Find where the given text appears and provide that cell's center as (X, Y) coordinate. 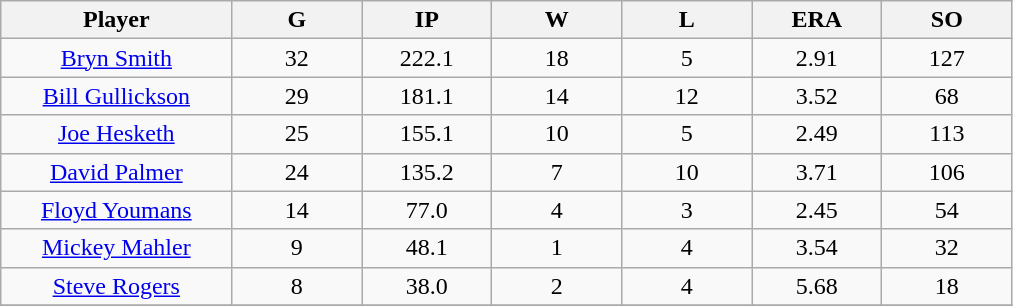
W (557, 20)
68 (947, 96)
Joe Hesketh (116, 134)
127 (947, 58)
Bill Gullickson (116, 96)
G (297, 20)
25 (297, 134)
155.1 (427, 134)
2.45 (817, 210)
24 (297, 172)
222.1 (427, 58)
3.52 (817, 96)
3.54 (817, 248)
David Palmer (116, 172)
7 (557, 172)
1 (557, 248)
38.0 (427, 286)
2 (557, 286)
Player (116, 20)
181.1 (427, 96)
IP (427, 20)
77.0 (427, 210)
5.68 (817, 286)
48.1 (427, 248)
Bryn Smith (116, 58)
L (687, 20)
9 (297, 248)
2.49 (817, 134)
Floyd Youmans (116, 210)
Steve Rogers (116, 286)
8 (297, 286)
106 (947, 172)
Mickey Mahler (116, 248)
2.91 (817, 58)
3 (687, 210)
135.2 (427, 172)
54 (947, 210)
113 (947, 134)
ERA (817, 20)
12 (687, 96)
3.71 (817, 172)
SO (947, 20)
29 (297, 96)
